Capture the cell that displays the provided text and extract its (X, Y) central coordinate. 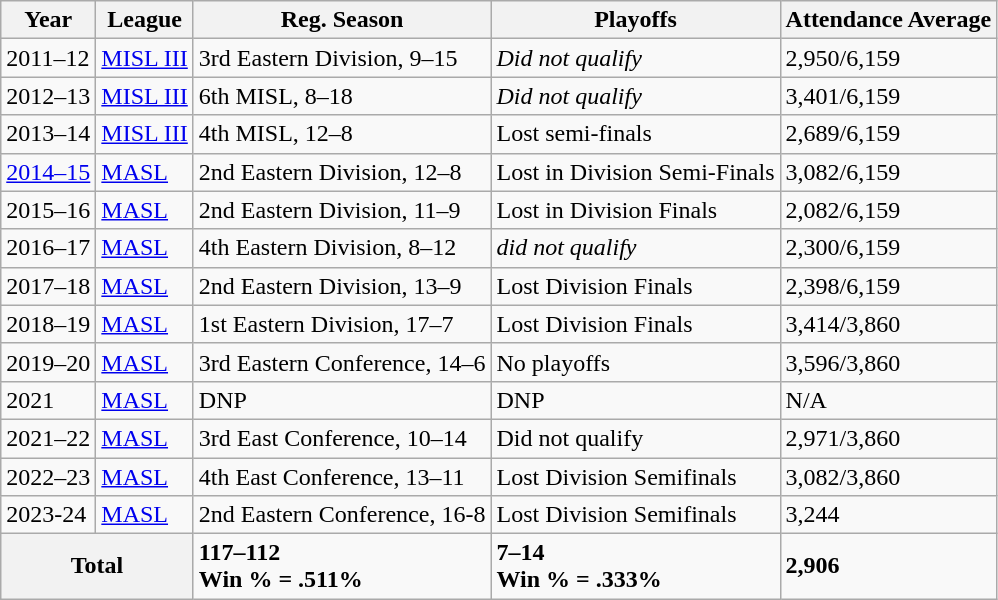
117–112Win % = .511% (342, 566)
4th East Conference, 13–11 (342, 477)
4th MISL, 12–8 (342, 134)
Lost semi-finals (636, 134)
2nd Eastern Division, 11–9 (342, 210)
2011–12 (48, 58)
Reg. Season (342, 20)
3,082/6,159 (888, 172)
2012–13 (48, 96)
2,082/6,159 (888, 210)
No playoffs (636, 362)
2,906 (888, 566)
1st Eastern Division, 17–7 (342, 324)
2,971/3,860 (888, 438)
Total (98, 566)
2014–15 (48, 172)
6th MISL, 8–18 (342, 96)
2,689/6,159 (888, 134)
3,414/3,860 (888, 324)
2nd Eastern Conference, 16-8 (342, 515)
4th Eastern Division, 8–12 (342, 248)
2021–22 (48, 438)
2nd Eastern Division, 13–9 (342, 286)
Year (48, 20)
2016–17 (48, 248)
Playoffs (636, 20)
3rd East Conference, 10–14 (342, 438)
2021 (48, 400)
did not qualify (636, 248)
2015–16 (48, 210)
2nd Eastern Division, 12–8 (342, 172)
2,950/6,159 (888, 58)
2017–18 (48, 286)
N/A (888, 400)
2,300/6,159 (888, 248)
3,082/3,860 (888, 477)
3,596/3,860 (888, 362)
League (145, 20)
3,401/6,159 (888, 96)
Attendance Average (888, 20)
2,398/6,159 (888, 286)
Lost in Division Finals (636, 210)
2023-24 (48, 515)
2013–14 (48, 134)
3,244 (888, 515)
2019–20 (48, 362)
2018–19 (48, 324)
3rd Eastern Conference, 14–6 (342, 362)
7–14 Win % = .333% (636, 566)
Lost in Division Semi-Finals (636, 172)
3rd Eastern Division, 9–15 (342, 58)
2022–23 (48, 477)
